Locate the cell with the specified text and output its [x, y] center coordinate. 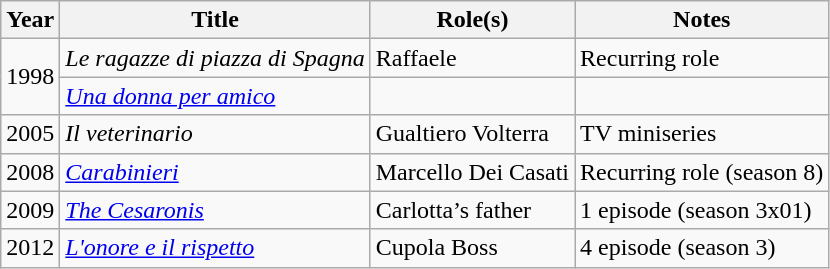
Raffaele [472, 58]
2012 [30, 248]
L'onore e il rispetto [215, 248]
Una donna per amico [215, 96]
Carlotta’s father [472, 210]
2008 [30, 172]
Year [30, 20]
The Cesaronis [215, 210]
Cupola Boss [472, 248]
Title [215, 20]
2009 [30, 210]
4 episode (season 3) [702, 248]
Recurring role [702, 58]
TV miniseries [702, 134]
2005 [30, 134]
Marcello Dei Casati [472, 172]
Notes [702, 20]
Gualtiero Volterra [472, 134]
Recurring role (season 8) [702, 172]
Carabinieri [215, 172]
Il veterinario [215, 134]
Le ragazze di piazza di Spagna [215, 58]
1 episode (season 3x01) [702, 210]
Role(s) [472, 20]
1998 [30, 77]
